Search for the cell housing the specified text and yield its (X, Y) center coordinate. 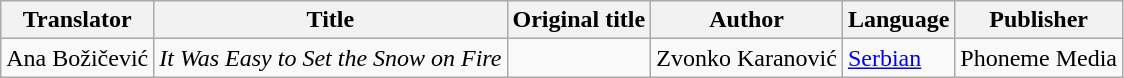
It Was Easy to Set the Snow on Fire (330, 58)
Translator (78, 20)
Language (898, 20)
Phoneme Media (1039, 58)
Publisher (1039, 20)
Zvonko Karanović (747, 58)
Author (747, 20)
Original title (579, 20)
Ana Božičević (78, 58)
Serbian (898, 58)
Title (330, 20)
